Provide the [x, y] coordinate of the cell's center where the given text is located.  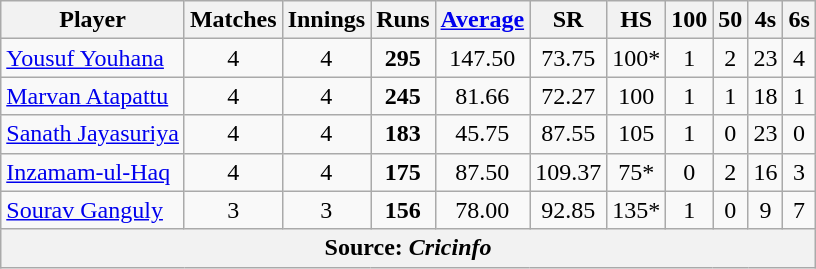
16 [766, 172]
Yousuf Youhana [93, 58]
78.00 [482, 210]
Innings [326, 20]
72.27 [568, 96]
Marvan Atapattu [93, 96]
Runs [403, 20]
147.50 [482, 58]
Average [482, 20]
Sourav Ganguly [93, 210]
87.55 [568, 134]
135* [636, 210]
75* [636, 172]
105 [636, 134]
45.75 [482, 134]
156 [403, 210]
Player [93, 20]
4s [766, 20]
245 [403, 96]
50 [730, 20]
175 [403, 172]
18 [766, 96]
73.75 [568, 58]
Sanath Jayasuriya [93, 134]
Source: Cricinfo [408, 248]
295 [403, 58]
Matches [233, 20]
7 [799, 210]
Inzamam-ul-Haq [93, 172]
109.37 [568, 172]
92.85 [568, 210]
183 [403, 134]
6s [799, 20]
100* [636, 58]
9 [766, 210]
HS [636, 20]
87.50 [482, 172]
81.66 [482, 96]
SR [568, 20]
